Pinpoint the cell where the given text exists, returning its [X, Y] midpoint coordinate. 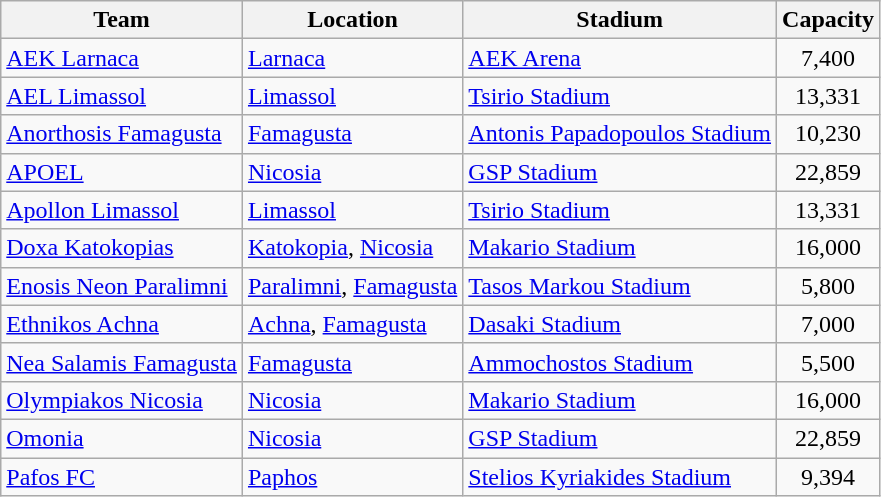
AEK Larnaca [122, 58]
Paphos [352, 477]
Ethnikos Achna [122, 324]
5,800 [828, 286]
Larnaca [352, 58]
Paralimni, Famagusta [352, 286]
Apollon Limassol [122, 210]
10,230 [828, 134]
Achna, Famagusta [352, 324]
Tasos Markou Stadium [620, 286]
Nea Salamis Famagusta [122, 362]
Enosis Neon Paralimni [122, 286]
APOEL [122, 172]
7,000 [828, 324]
Capacity [828, 20]
Olympiakos Nicosia [122, 400]
7,400 [828, 58]
Dasaki Stadium [620, 324]
Doxa Katokopias [122, 248]
Katokopia, Nicosia [352, 248]
9,394 [828, 477]
AEK Arena [620, 58]
Anorthosis Famagusta [122, 134]
5,500 [828, 362]
Stelios Kyriakides Stadium [620, 477]
Pafos FC [122, 477]
AEL Limassol [122, 96]
Ammochostos Stadium [620, 362]
Team [122, 20]
Omonia [122, 438]
Location [352, 20]
Antonis Papadopoulos Stadium [620, 134]
Stadium [620, 20]
